For the text-containing cell, return its midpoint in (X, Y) coordinate format. 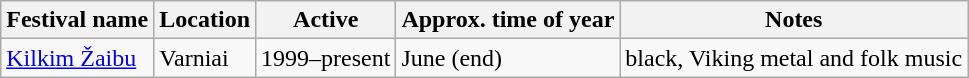
Varniai (205, 58)
Kilkim Žaibu (78, 58)
black, Viking metal and folk music (794, 58)
June (end) (508, 58)
Festival name (78, 20)
Active (326, 20)
Location (205, 20)
Approx. time of year (508, 20)
1999–present (326, 58)
Notes (794, 20)
